Search for the cell housing the specified text and yield its [x, y] center coordinate. 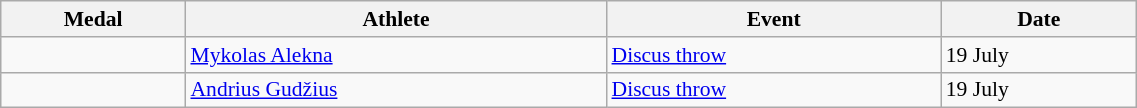
Athlete [396, 19]
Medal [94, 19]
Event [773, 19]
Mykolas Alekna [396, 55]
Date [1039, 19]
Andrius Gudžius [396, 90]
